Search for the cell housing the specified text and yield its (x, y) center coordinate. 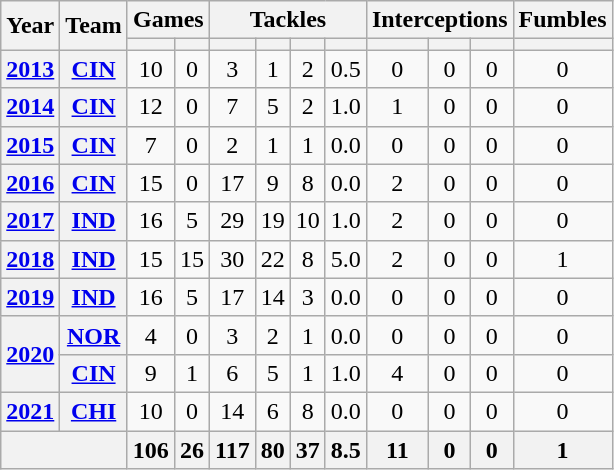
2019 (30, 297)
0.5 (346, 69)
26 (192, 449)
Games (168, 20)
2021 (30, 411)
Interceptions (440, 20)
NOR (94, 335)
12 (150, 107)
11 (397, 449)
2020 (30, 354)
5.0 (346, 259)
2013 (30, 69)
19 (272, 221)
37 (308, 449)
2016 (30, 183)
80 (272, 449)
CHI (94, 411)
2017 (30, 221)
2015 (30, 145)
2014 (30, 107)
30 (232, 259)
2018 (30, 259)
Year (30, 26)
Tackles (288, 20)
106 (150, 449)
Fumbles (562, 20)
8.5 (346, 449)
117 (232, 449)
22 (272, 259)
Team (94, 26)
29 (232, 221)
